Return (x, y) of the center of cell containing provided text 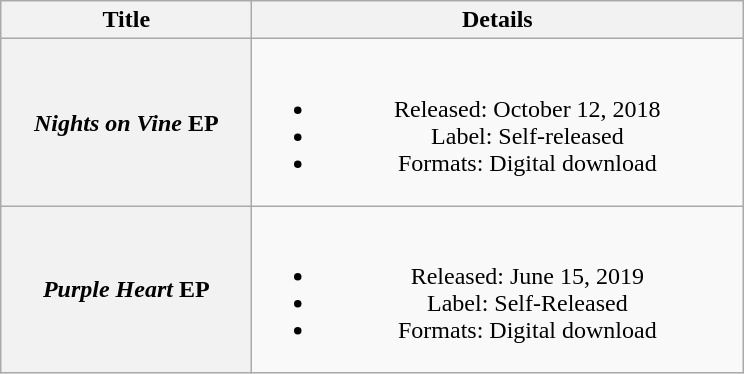
Nights on Vine EP (126, 122)
Released: October 12, 2018Label: Self-releasedFormats: Digital download (498, 122)
Details (498, 20)
Title (126, 20)
Purple Heart EP (126, 290)
Released: June 15, 2019Label: Self-ReleasedFormats: Digital download (498, 290)
